Provide the [X, Y] coordinate of the cell's center where the given text is located.  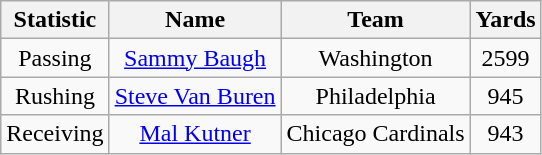
Philadelphia [376, 96]
2599 [506, 58]
943 [506, 134]
Statistic [55, 20]
Yards [506, 20]
945 [506, 96]
Steve Van Buren [195, 96]
Receiving [55, 134]
Team [376, 20]
Rushing [55, 96]
Mal Kutner [195, 134]
Washington [376, 58]
Sammy Baugh [195, 58]
Chicago Cardinals [376, 134]
Name [195, 20]
Passing [55, 58]
